Determine the [x, y] coordinate at the center of the cell enclosing the given text.  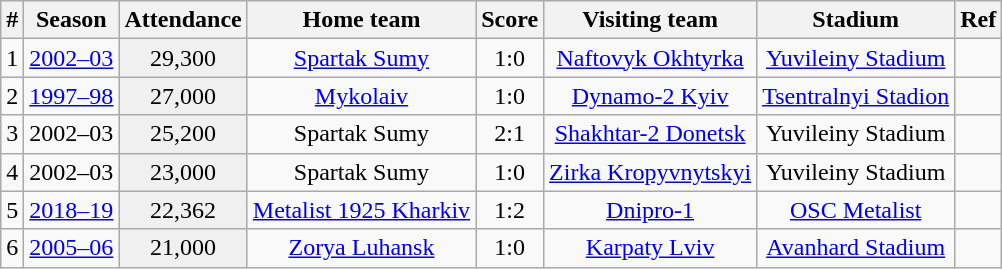
2005–06 [72, 248]
2 [12, 96]
Shakhtar-2 Donetsk [650, 134]
Ref [978, 20]
22,362 [183, 210]
# [12, 20]
Visiting team [650, 20]
Zirka Kropyvnytskyi [650, 172]
3 [12, 134]
Dnipro-1 [650, 210]
Naftovyk Okhtyrka [650, 58]
1:2 [510, 210]
1997–98 [72, 96]
25,200 [183, 134]
OSC Metalist [856, 210]
6 [12, 248]
Karpaty Lviv [650, 248]
Metalist 1925 Kharkiv [361, 210]
27,000 [183, 96]
4 [12, 172]
Attendance [183, 20]
2018–19 [72, 210]
23,000 [183, 172]
Score [510, 20]
29,300 [183, 58]
Zorya Luhansk [361, 248]
Dynamo-2 Kyiv [650, 96]
5 [12, 210]
21,000 [183, 248]
Home team [361, 20]
Stadium [856, 20]
Mykolaiv [361, 96]
1 [12, 58]
Avanhard Stadium [856, 248]
Tsentralnyi Stadion [856, 96]
Season [72, 20]
2:1 [510, 134]
